Return the [x, y] coordinate for the center point of the cell that contains the specified text.  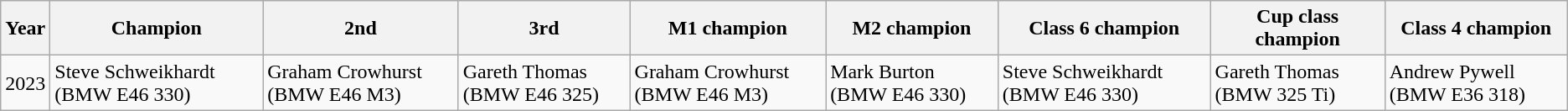
M2 champion [912, 29]
Champion [157, 29]
Class 4 champion [1476, 29]
Gareth Thomas (BMW 325 Ti) [1297, 82]
Gareth Thomas (BMW E46 325) [544, 82]
Year [25, 29]
M1 champion [728, 29]
Andrew Pywell (BMW E36 318) [1476, 82]
Mark Burton (BMW E46 330) [912, 82]
2023 [25, 82]
Cup class champion [1297, 29]
3rd [544, 29]
Class 6 champion [1104, 29]
2nd [361, 29]
